Identify which cell holds the provided text, then report its [X, Y] central coordinate. 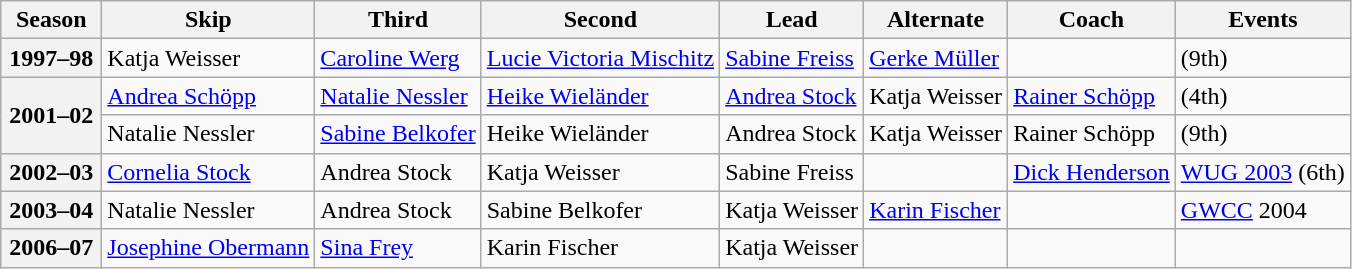
2006–07 [52, 248]
Second [600, 20]
Dick Henderson [1092, 172]
(4th) [1262, 96]
2001–02 [52, 115]
Caroline Werg [398, 58]
Josephine Obermann [208, 248]
2002–03 [52, 172]
Alternate [936, 20]
1997–98 [52, 58]
Cornelia Stock [208, 172]
Events [1262, 20]
Skip [208, 20]
Sina Frey [398, 248]
Season [52, 20]
Coach [1092, 20]
GWCC 2004 [1262, 210]
Lead [792, 20]
Andrea Schöpp [208, 96]
Third [398, 20]
Gerke Müller [936, 58]
Lucie Victoria Mischitz [600, 58]
WUG 2003 (6th) [1262, 172]
2003–04 [52, 210]
